Output the (x, y) coordinate of the center of the cell containing the given text.  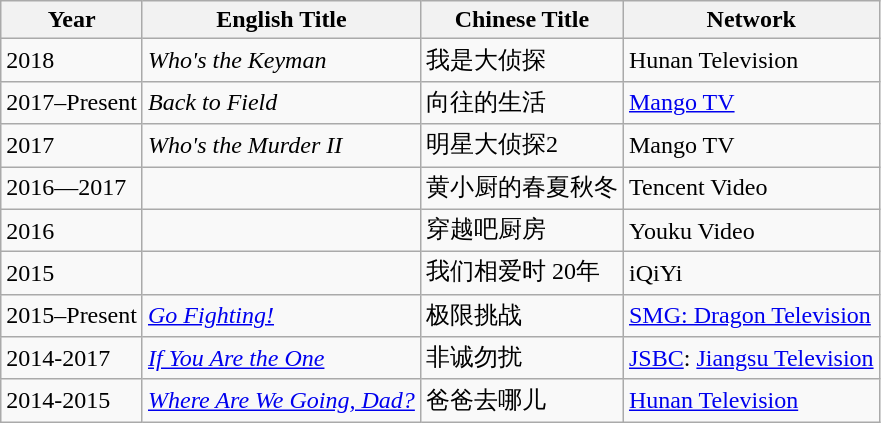
2018 (72, 60)
2014-2015 (72, 400)
Back to Field (281, 102)
Year (72, 20)
Network (751, 20)
English Title (281, 20)
Who's the Murder II (281, 146)
极限挑战 (522, 316)
2014-2017 (72, 358)
黄小厨的春夏秋冬 (522, 188)
Chinese Title (522, 20)
SMG: Dragon Television (751, 316)
2015–Present (72, 316)
2017–Present (72, 102)
2016 (72, 230)
穿越吧厨房 (522, 230)
我是大侦探 (522, 60)
Go Fighting! (281, 316)
明星大侦探2 (522, 146)
If You Are the One (281, 358)
2017 (72, 146)
Who's the Keyman (281, 60)
向往的生活 (522, 102)
JSBC: Jiangsu Television (751, 358)
Where Are We Going, Dad? (281, 400)
我们相爱时 20年 (522, 274)
非诚勿扰 (522, 358)
iQiYi (751, 274)
2016—2017 (72, 188)
2015 (72, 274)
Youku Video (751, 230)
爸爸去哪儿 (522, 400)
Tencent Video (751, 188)
